Output the [X, Y] coordinate of the center of the cell containing the given text.  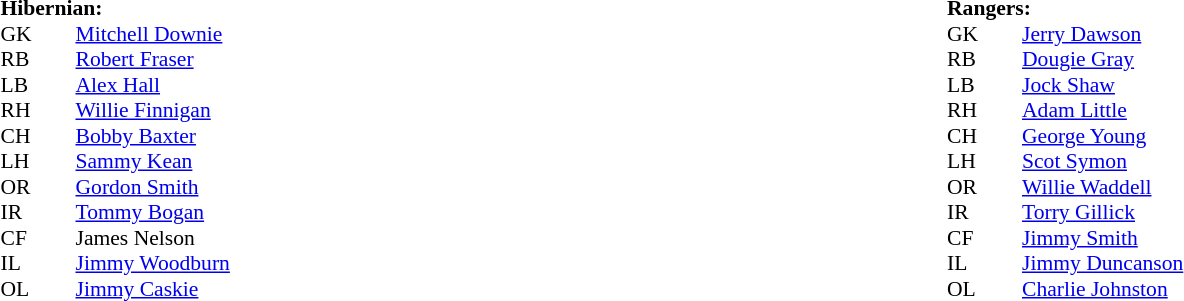
Tommy Bogan [153, 213]
Jimmy Smith [1102, 238]
Torry Gillick [1102, 213]
Dougie Gray [1102, 59]
Robert Fraser [153, 59]
Jock Shaw [1102, 85]
Willie Finnigan [153, 111]
Adam Little [1102, 111]
Jerry Dawson [1102, 34]
Jimmy Duncanson [1102, 263]
Alex Hall [153, 85]
Gordon Smith [153, 187]
Bobby Baxter [153, 136]
James Nelson [153, 238]
Willie Waddell [1102, 187]
Jimmy Woodburn [153, 263]
Scot Symon [1102, 161]
Sammy Kean [153, 161]
George Young [1102, 136]
Mitchell Downie [153, 34]
